Detect which cell encompasses the target text, then output its [X, Y] center coordinate. 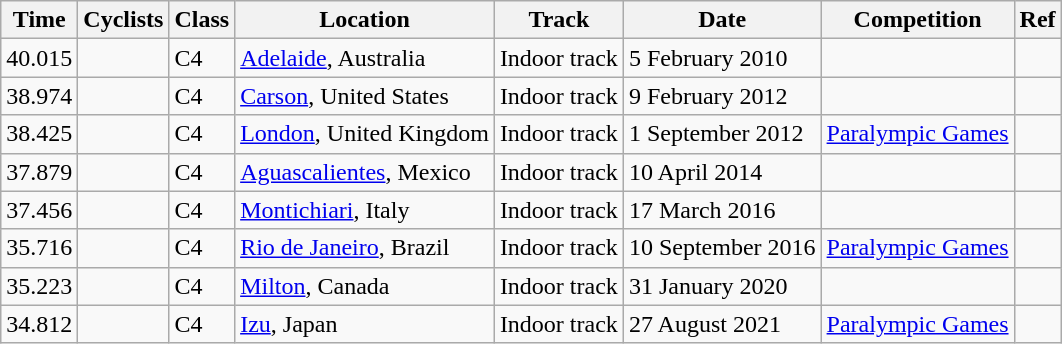
31 January 2020 [722, 286]
Milton, Canada [365, 286]
Time [40, 20]
London, United Kingdom [365, 134]
35.223 [40, 286]
Track [558, 20]
38.425 [40, 134]
5 February 2010 [722, 58]
38.974 [40, 96]
Adelaide, Australia [365, 58]
1 September 2012 [722, 134]
27 August 2021 [722, 324]
Aguascalientes, Mexico [365, 172]
Rio de Janeiro, Brazil [365, 248]
10 September 2016 [722, 248]
Ref [1038, 20]
9 February 2012 [722, 96]
Date [722, 20]
Carson, United States [365, 96]
35.716 [40, 248]
Montichiari, Italy [365, 210]
17 March 2016 [722, 210]
40.015 [40, 58]
Class [202, 20]
Izu, Japan [365, 324]
Cyclists [124, 20]
10 April 2014 [722, 172]
34.812 [40, 324]
Location [365, 20]
37.879 [40, 172]
37.456 [40, 210]
Competition [918, 20]
